Scan for the cell matching the given text and deliver its [X, Y] coordinate at center. 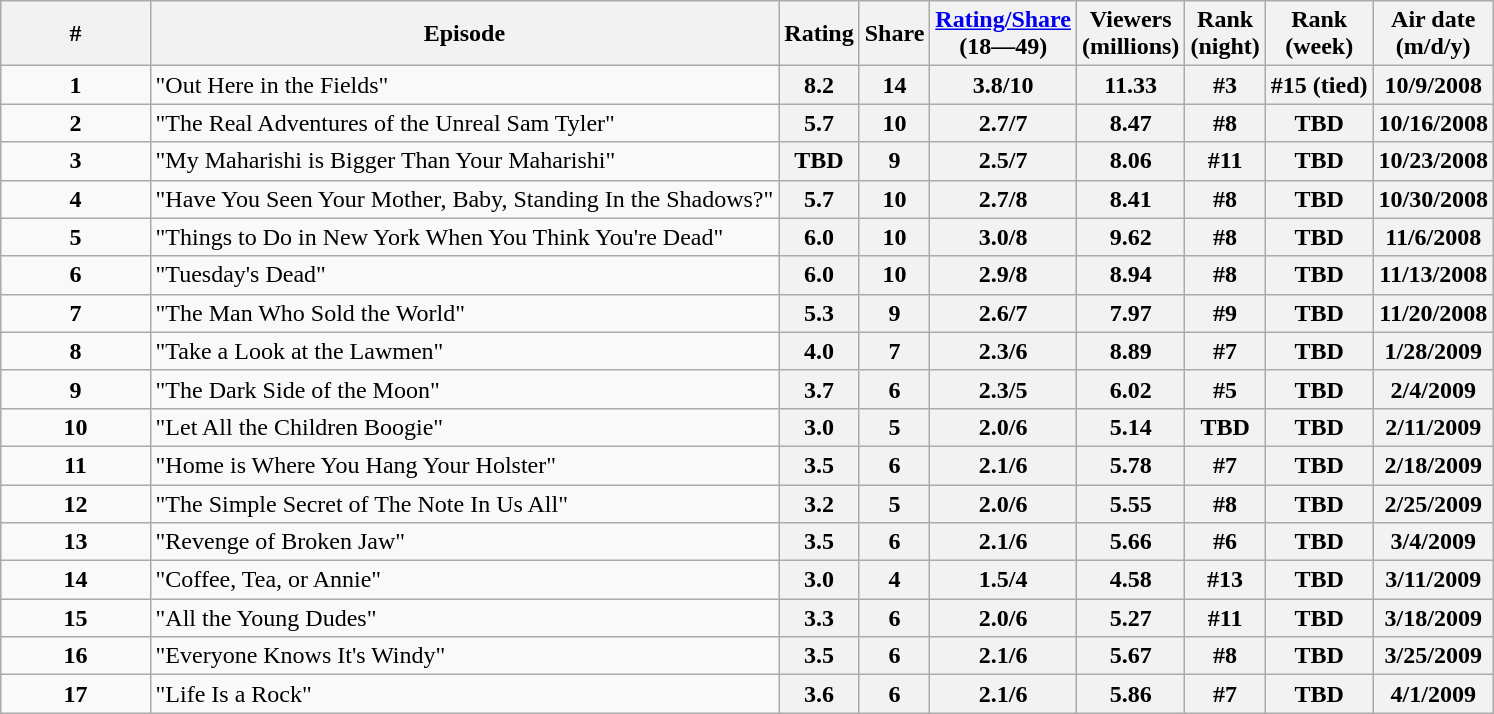
8.89 [1130, 351]
11/20/2008 [1433, 313]
2.9/8 [1004, 275]
5.67 [1130, 656]
8.41 [1130, 199]
2 [76, 123]
"The Man Who Sold the World" [464, 313]
#13 [1225, 580]
7.97 [1130, 313]
3/4/2009 [1433, 542]
Rank(week) [1319, 34]
11/13/2008 [1433, 275]
9.62 [1130, 237]
Viewers(millions) [1130, 34]
3/25/2009 [1433, 656]
1.5/4 [1004, 580]
"Out Here in the Fields" [464, 85]
3.6 [819, 694]
13 [76, 542]
"Let All the Children Boogie" [464, 427]
8.2 [819, 85]
3.0/8 [1004, 237]
#15 (tied) [1319, 85]
5.86 [1130, 694]
5.78 [1130, 465]
4.58 [1130, 580]
2/25/2009 [1433, 503]
8 [76, 351]
17 [76, 694]
"Have You Seen Your Mother, Baby, Standing In the Shadows?" [464, 199]
3/11/2009 [1433, 580]
#5 [1225, 389]
Air date(m/d/y) [1433, 34]
12 [76, 503]
11.33 [1130, 85]
2/4/2009 [1433, 389]
"Everyone Knows It's Windy" [464, 656]
"Life Is a Rock" [464, 694]
"Revenge of Broken Jaw" [464, 542]
5.27 [1130, 618]
15 [76, 618]
2.3/5 [1004, 389]
2.7/8 [1004, 199]
10/16/2008 [1433, 123]
11/6/2008 [1433, 237]
10/23/2008 [1433, 161]
4/1/2009 [1433, 694]
#3 [1225, 85]
5.3 [819, 313]
8.94 [1130, 275]
11 [76, 465]
"All the Young Dudes" [464, 618]
5.66 [1130, 542]
#9 [1225, 313]
"My Maharishi is Bigger Than Your Maharishi" [464, 161]
"Things to Do in New York When You Think You're Dead" [464, 237]
"Take a Look at the Lawmen" [464, 351]
16 [76, 656]
"The Dark Side of the Moon" [464, 389]
2.5/7 [1004, 161]
3.7 [819, 389]
2/18/2009 [1433, 465]
6.02 [1130, 389]
Rank(night) [1225, 34]
#6 [1225, 542]
3.8/10 [1004, 85]
"Coffee, Tea, or Annie" [464, 580]
10/9/2008 [1433, 85]
Episode [464, 34]
10/30/2008 [1433, 199]
3 [76, 161]
2.7/7 [1004, 123]
"The Real Adventures of the Unreal Sam Tyler" [464, 123]
1 [76, 85]
2.3/6 [1004, 351]
3/18/2009 [1433, 618]
2.6/7 [1004, 313]
3.2 [819, 503]
Rating/Share(18—49) [1004, 34]
5.14 [1130, 427]
# [76, 34]
"The Simple Secret of The Note In Us All" [464, 503]
8.06 [1130, 161]
1/28/2009 [1433, 351]
Rating [819, 34]
2/11/2009 [1433, 427]
5.55 [1130, 503]
3.3 [819, 618]
"Home is Where You Hang Your Holster" [464, 465]
Share [894, 34]
"Tuesday's Dead" [464, 275]
8.47 [1130, 123]
4.0 [819, 351]
